Capture the cell that displays the provided text and extract its [X, Y] central coordinate. 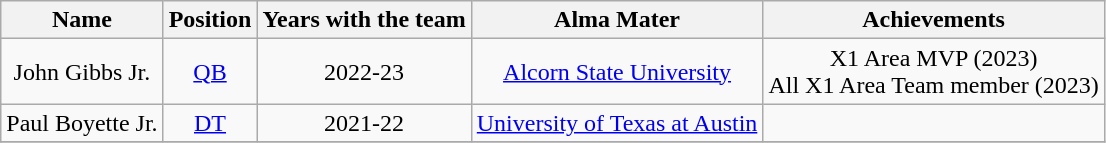
University of Texas at Austin [617, 123]
2021-22 [364, 123]
Position [210, 20]
Alma Mater [617, 20]
Alcorn State University [617, 72]
Name [82, 20]
X1 Area MVP (2023) All X1 Area Team member (2023) [934, 72]
Years with the team [364, 20]
DT [210, 123]
QB [210, 72]
John Gibbs Jr. [82, 72]
2022-23 [364, 72]
Paul Boyette Jr. [82, 123]
Achievements [934, 20]
